Locate the cell with the specified text and output its (X, Y) center coordinate. 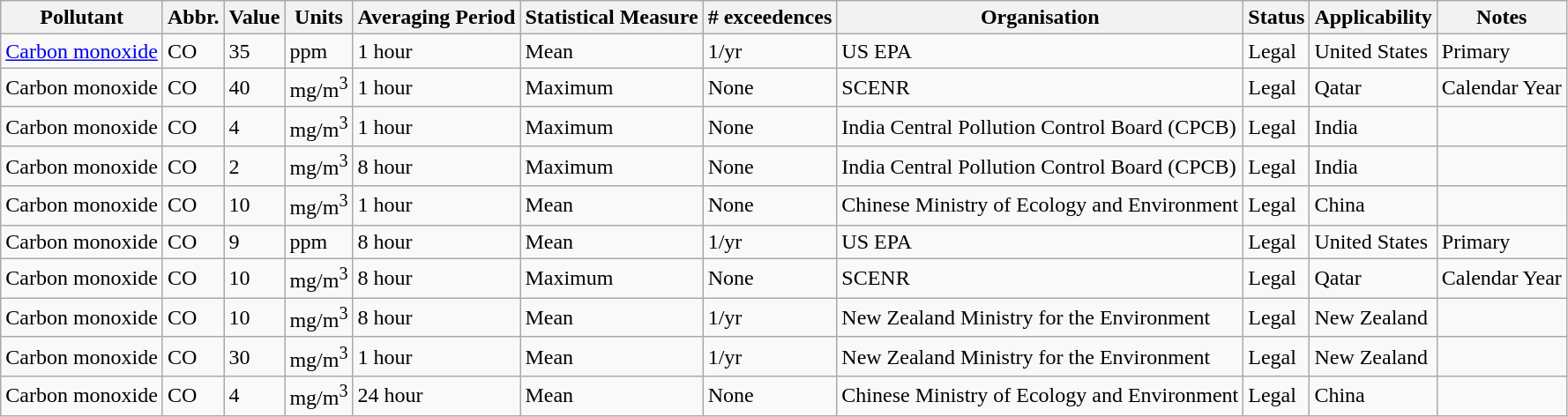
Organisation (1041, 18)
9 (254, 242)
Pollutant (82, 18)
24 hour (437, 397)
Averaging Period (437, 18)
Abbr. (193, 18)
Value (254, 18)
# exceedences (770, 18)
Notes (1501, 18)
30 (254, 356)
35 (254, 51)
40 (254, 88)
Statistical Measure (612, 18)
2 (254, 166)
Applicability (1373, 18)
Units (319, 18)
Status (1277, 18)
